Capture the cell that displays the provided text and extract its [X, Y] central coordinate. 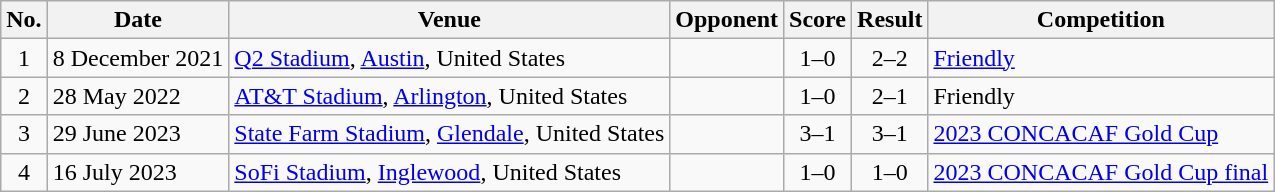
Q2 Stadium, Austin, United States [450, 58]
2–2 [890, 58]
2 [24, 96]
3 [24, 134]
AT&T Stadium, Arlington, United States [450, 96]
4 [24, 172]
28 May 2022 [138, 96]
Date [138, 20]
Result [890, 20]
1 [24, 58]
Competition [1101, 20]
SoFi Stadium, Inglewood, United States [450, 172]
2023 CONCACAF Gold Cup [1101, 134]
29 June 2023 [138, 134]
No. [24, 20]
Score [818, 20]
2–1 [890, 96]
Opponent [727, 20]
16 July 2023 [138, 172]
State Farm Stadium, Glendale, United States [450, 134]
Venue [450, 20]
2023 CONCACAF Gold Cup final [1101, 172]
8 December 2021 [138, 58]
